Capture the cell that displays the provided text and extract its [x, y] central coordinate. 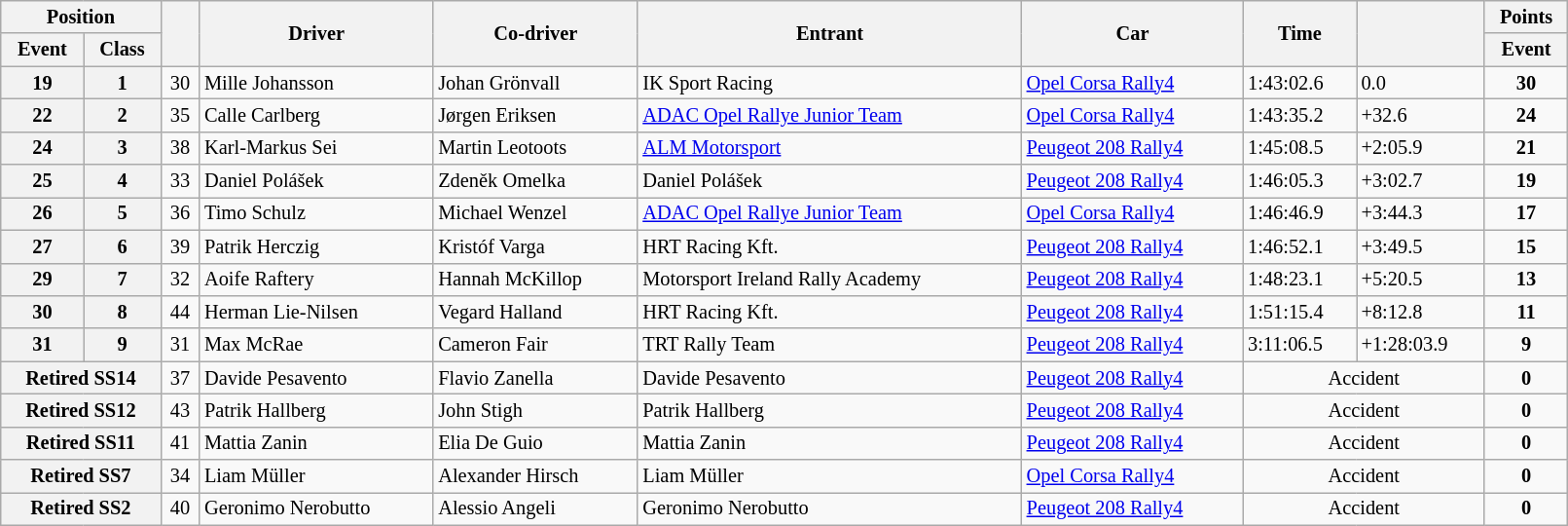
Co-driver [535, 33]
1 [123, 83]
Zdeněk Omelka [535, 181]
Aoife Raftery [316, 280]
1:48:23.1 [1299, 280]
Elia De Guio [535, 443]
+1:28:03.9 [1421, 345]
32 [180, 280]
1:43:35.2 [1299, 115]
Entrant [829, 33]
Retired SS12 [81, 410]
21 [1526, 148]
15 [1526, 246]
43 [180, 410]
Max McRae [316, 345]
3:11:06.5 [1299, 345]
Class [123, 50]
Johan Grönvall [535, 83]
34 [180, 476]
35 [180, 115]
22 [43, 115]
Mille Johansson [316, 83]
+3:49.5 [1421, 246]
Driver [316, 33]
44 [180, 312]
IK Sport Racing [829, 83]
Time [1299, 33]
29 [43, 280]
26 [43, 213]
1:46:46.9 [1299, 213]
Alexander Hirsch [535, 476]
41 [180, 443]
Calle Carlberg [316, 115]
Kristóf Varga [535, 246]
Cameron Fair [535, 345]
Vegard Halland [535, 312]
Alessio Angeli [535, 508]
John Stigh [535, 410]
Martin Leotoots [535, 148]
4 [123, 181]
+3:44.3 [1421, 213]
Retired SS7 [81, 476]
Retired SS14 [81, 378]
11 [1526, 312]
Motorsport Ireland Rally Academy [829, 280]
1:45:08.5 [1299, 148]
5 [123, 213]
6 [123, 246]
Herman Lie-Nilsen [316, 312]
ALM Motorsport [829, 148]
7 [123, 280]
1:43:02.6 [1299, 83]
Karl-Markus Sei [316, 148]
27 [43, 246]
1:46:52.1 [1299, 246]
TRT Rally Team [829, 345]
1:46:05.3 [1299, 181]
Car [1133, 33]
17 [1526, 213]
8 [123, 312]
+2:05.9 [1421, 148]
Position [81, 17]
Jørgen Eriksen [535, 115]
38 [180, 148]
25 [43, 181]
Patrik Herczig [316, 246]
39 [180, 246]
2 [123, 115]
Retired SS11 [81, 443]
+5:20.5 [1421, 280]
0.0 [1421, 83]
+3:02.7 [1421, 181]
Retired SS2 [81, 508]
36 [180, 213]
1:51:15.4 [1299, 312]
Flavio Zanella [535, 378]
+8:12.8 [1421, 312]
3 [123, 148]
13 [1526, 280]
37 [180, 378]
Michael Wenzel [535, 213]
33 [180, 181]
+32.6 [1421, 115]
Timo Schulz [316, 213]
Points [1526, 17]
40 [180, 508]
Hannah McKillop [535, 280]
